Provide the (X, Y) coordinate of the cell's center where the given text is located.  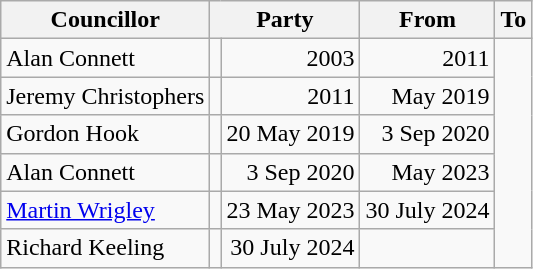
20 May 2019 (290, 134)
May 2023 (428, 172)
Richard Keeling (106, 248)
To (514, 20)
Gordon Hook (106, 134)
2003 (290, 58)
Martin Wrigley (106, 210)
23 May 2023 (290, 210)
From (428, 20)
May 2019 (428, 96)
Party (285, 20)
Councillor (106, 20)
Jeremy Christophers (106, 96)
